For the text-containing cell, return its midpoint in (x, y) coordinate format. 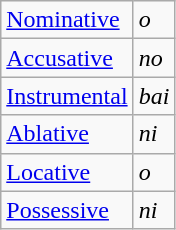
Nominative (67, 20)
Instrumental (67, 96)
no (154, 58)
bai (154, 96)
Ablative (67, 134)
Accusative (67, 58)
Possessive (67, 210)
Locative (67, 172)
